Detect which cell encompasses the target text, then output its [X, Y] center coordinate. 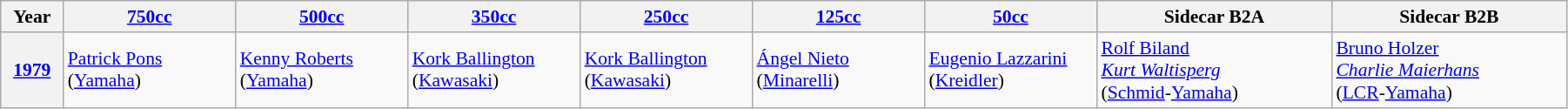
Rolf Biland Kurt Waltisperg(Schmid-Yamaha) [1214, 70]
350cc [494, 17]
1979 [32, 70]
Sidecar B2A [1214, 17]
Kenny Roberts(Yamaha) [322, 70]
250cc [667, 17]
Eugenio Lazzarini(Kreidler) [1010, 70]
750cc [150, 17]
Bruno Holzer Charlie Maierhans(LCR-Yamaha) [1449, 70]
Sidecar B2B [1449, 17]
500cc [322, 17]
50cc [1010, 17]
Year [32, 17]
Patrick Pons(Yamaha) [150, 70]
125cc [839, 17]
Ángel Nieto(Minarelli) [839, 70]
